Identify which cell holds the provided text, then report its (x, y) central coordinate. 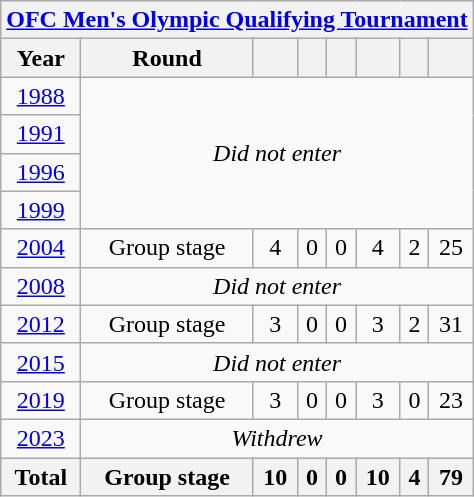
2019 (41, 400)
2023 (41, 438)
31 (451, 324)
Year (41, 58)
Withdrew (277, 438)
2008 (41, 286)
1999 (41, 210)
2012 (41, 324)
2004 (41, 248)
Total (41, 477)
OFC Men's Olympic Qualifying Tournament (237, 20)
1991 (41, 134)
23 (451, 400)
1988 (41, 96)
1996 (41, 172)
79 (451, 477)
Round (167, 58)
25 (451, 248)
2015 (41, 362)
